Provide the [x, y] coordinate of the cell's center where the given text is located.  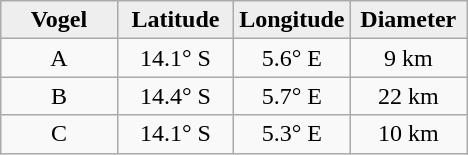
Longitude [292, 20]
14.4° S [175, 96]
5.3° E [292, 134]
22 km [408, 96]
5.7° E [292, 96]
Diameter [408, 20]
C [59, 134]
5.6° E [292, 58]
B [59, 96]
A [59, 58]
9 km [408, 58]
Vogel [59, 20]
10 km [408, 134]
Latitude [175, 20]
